Identify which cell holds the provided text, then report its (X, Y) central coordinate. 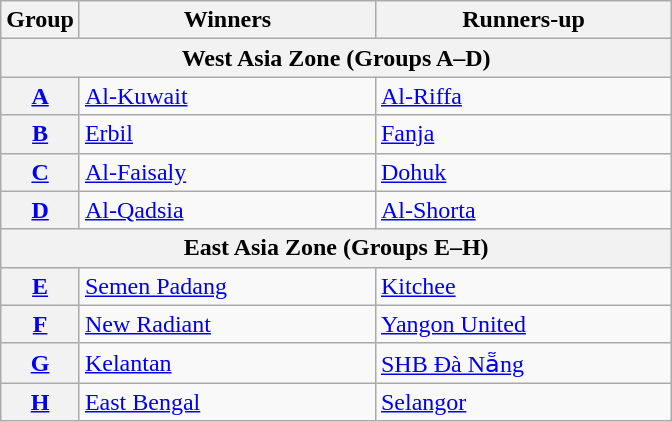
Al-Kuwait (227, 96)
Al-Qadsia (227, 210)
Selangor (523, 402)
Kitchee (523, 286)
Al-Riffa (523, 96)
Yangon United (523, 324)
H (40, 402)
West Asia Zone (Groups A–D) (336, 58)
East Asia Zone (Groups E–H) (336, 248)
Semen Padang (227, 286)
Group (40, 20)
B (40, 134)
Al-Faisaly (227, 172)
E (40, 286)
A (40, 96)
C (40, 172)
East Bengal (227, 402)
Erbil (227, 134)
Kelantan (227, 363)
Al-Shorta (523, 210)
Dohuk (523, 172)
F (40, 324)
D (40, 210)
G (40, 363)
New Radiant (227, 324)
SHB Đà Nẵng (523, 363)
Fanja (523, 134)
Runners-up (523, 20)
Winners (227, 20)
